Locate the cell with the specified text and output its (x, y) center coordinate. 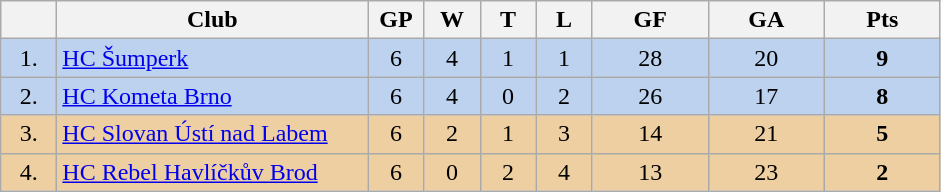
L (564, 20)
GA (766, 20)
13 (650, 172)
3 (564, 134)
28 (650, 58)
Club (212, 20)
23 (766, 172)
HC Rebel Havlíčkův Brod (212, 172)
HC Šumperk (212, 58)
T (508, 20)
8 (882, 96)
21 (766, 134)
W (452, 20)
9 (882, 58)
3. (29, 134)
17 (766, 96)
GF (650, 20)
20 (766, 58)
1. (29, 58)
2. (29, 96)
GP (396, 20)
5 (882, 134)
14 (650, 134)
4. (29, 172)
26 (650, 96)
Pts (882, 20)
HC Slovan Ústí nad Labem (212, 134)
HC Kometa Brno (212, 96)
